Locate the cell with the specified text and output its [x, y] center coordinate. 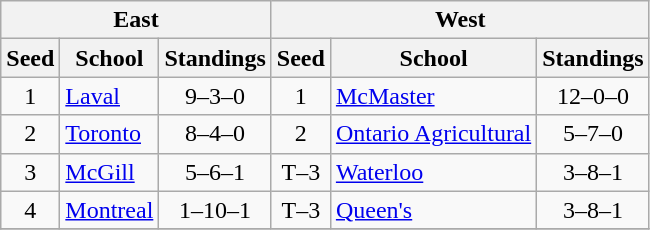
Toronto [110, 134]
McMaster [433, 96]
9–3–0 [215, 96]
Montreal [110, 210]
West [460, 20]
3 [30, 172]
12–0–0 [593, 96]
McGill [110, 172]
1–10–1 [215, 210]
8–4–0 [215, 134]
East [136, 20]
Queen's [433, 210]
5–7–0 [593, 134]
Ontario Agricultural [433, 134]
Waterloo [433, 172]
Laval [110, 96]
5–6–1 [215, 172]
4 [30, 210]
